Locate the cell with the specified text and output its (x, y) center coordinate. 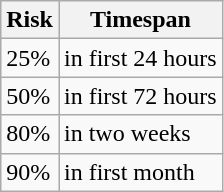
Risk (30, 20)
90% (30, 172)
in first 24 hours (140, 58)
in first 72 hours (140, 96)
80% (30, 134)
in first month (140, 172)
Timespan (140, 20)
in two weeks (140, 134)
25% (30, 58)
50% (30, 96)
